Find where the given text appears and provide that cell's center as (X, Y) coordinate. 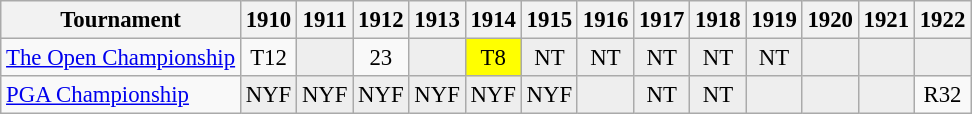
1912 (381, 20)
1915 (549, 20)
T8 (493, 58)
23 (381, 58)
1922 (942, 20)
Tournament (121, 20)
1921 (886, 20)
1911 (325, 20)
The Open Championship (121, 58)
1918 (718, 20)
1919 (774, 20)
PGA Championship (121, 95)
1920 (830, 20)
1914 (493, 20)
T12 (268, 58)
R32 (942, 95)
1917 (662, 20)
1916 (605, 20)
1913 (437, 20)
1910 (268, 20)
